Determine the (x, y) coordinate at the center of the cell enclosing the given text.  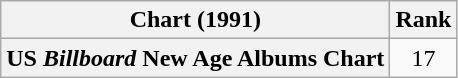
Rank (424, 20)
17 (424, 58)
Chart (1991) (196, 20)
US Billboard New Age Albums Chart (196, 58)
